Pinpoint the cell where the given text exists, returning its (x, y) midpoint coordinate. 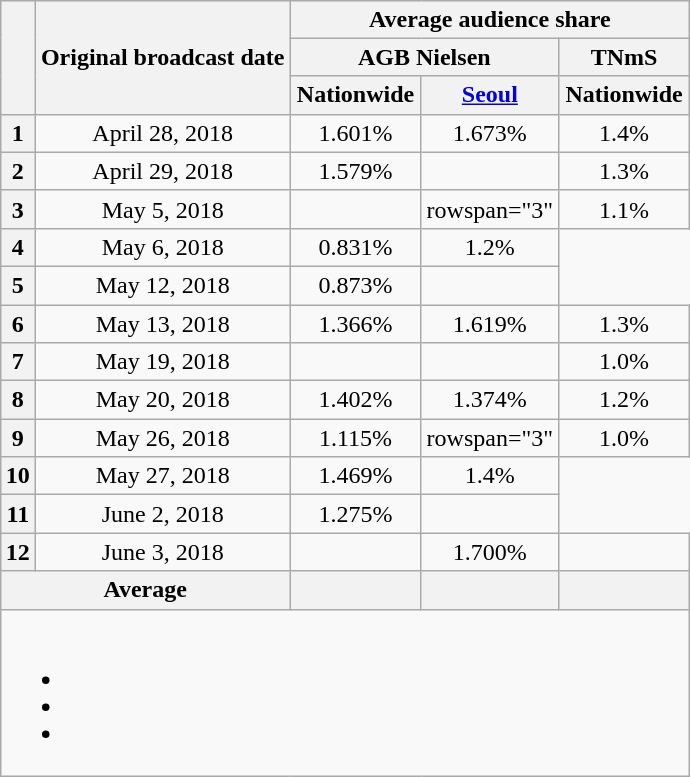
Average audience share (490, 19)
8 (18, 400)
0.831% (356, 247)
May 5, 2018 (162, 209)
4 (18, 247)
5 (18, 285)
TNmS (624, 57)
May 27, 2018 (162, 476)
May 13, 2018 (162, 323)
AGB Nielsen (424, 57)
June 2, 2018 (162, 514)
1.115% (356, 438)
1.366% (356, 323)
9 (18, 438)
12 (18, 552)
May 6, 2018 (162, 247)
7 (18, 362)
1.579% (356, 171)
3 (18, 209)
1.673% (490, 133)
11 (18, 514)
Original broadcast date (162, 57)
1 (18, 133)
April 29, 2018 (162, 171)
May 26, 2018 (162, 438)
1.469% (356, 476)
1.700% (490, 552)
June 3, 2018 (162, 552)
6 (18, 323)
1.402% (356, 400)
2 (18, 171)
1.275% (356, 514)
1.601% (356, 133)
May 19, 2018 (162, 362)
Average (145, 590)
10 (18, 476)
May 20, 2018 (162, 400)
1.619% (490, 323)
April 28, 2018 (162, 133)
1.1% (624, 209)
0.873% (356, 285)
1.374% (490, 400)
May 12, 2018 (162, 285)
Seoul (490, 95)
